Output the [x, y] coordinate of the center of the cell containing the given text.  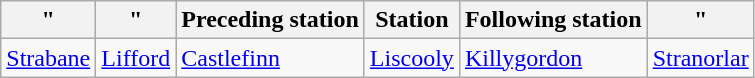
Stranorlar [700, 58]
Preceding station [270, 20]
Killygordon [553, 58]
Liscooly [412, 58]
Station [412, 20]
Strabane [48, 58]
Lifford [136, 58]
Castlefinn [270, 58]
Following station [553, 20]
